Pinpoint the cell where the given text exists, returning its [x, y] midpoint coordinate. 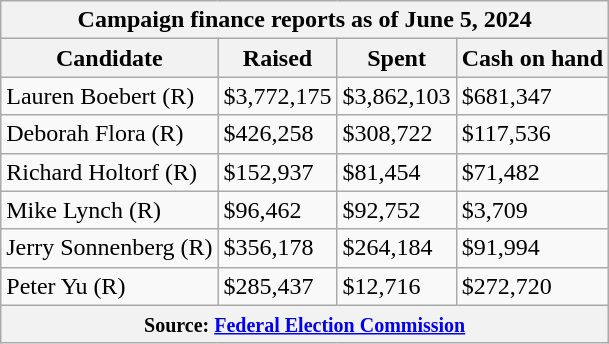
Spent [396, 58]
$71,482 [532, 172]
Lauren Boebert (R) [110, 96]
$426,258 [278, 134]
Campaign finance reports as of June 5, 2024 [305, 20]
$308,722 [396, 134]
Peter Yu (R) [110, 286]
$285,437 [278, 286]
$81,454 [396, 172]
$3,709 [532, 210]
Candidate [110, 58]
$3,772,175 [278, 96]
$96,462 [278, 210]
Mike Lynch (R) [110, 210]
$272,720 [532, 286]
Source: Federal Election Commission [305, 324]
$264,184 [396, 248]
$356,178 [278, 248]
$117,536 [532, 134]
$681,347 [532, 96]
Deborah Flora (R) [110, 134]
$3,862,103 [396, 96]
$152,937 [278, 172]
$92,752 [396, 210]
Jerry Sonnenberg (R) [110, 248]
Raised [278, 58]
$12,716 [396, 286]
Richard Holtorf (R) [110, 172]
$91,994 [532, 248]
Cash on hand [532, 58]
